Pinpoint the cell where the given text exists, returning its [x, y] midpoint coordinate. 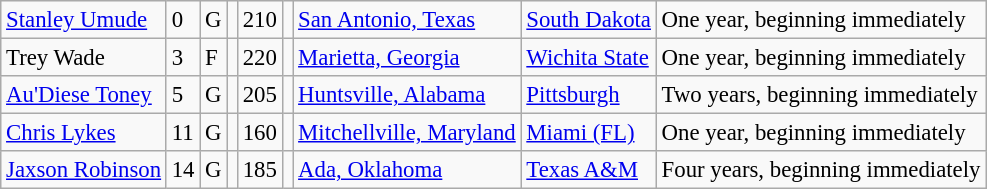
220 [260, 58]
San Antonio, Texas [407, 20]
Pittsburgh [588, 95]
Chris Lykes [84, 133]
14 [182, 170]
185 [260, 170]
Texas A&M [588, 170]
205 [260, 95]
3 [182, 58]
Au'Diese Toney [84, 95]
Wichita State [588, 58]
0 [182, 20]
Trey Wade [84, 58]
Mitchellville, Maryland [407, 133]
160 [260, 133]
F [214, 58]
11 [182, 133]
210 [260, 20]
Marietta, Georgia [407, 58]
Miami (FL) [588, 133]
Two years, beginning immediately [820, 95]
Ada, Oklahoma [407, 170]
Jaxson Robinson [84, 170]
5 [182, 95]
Huntsville, Alabama [407, 95]
South Dakota [588, 20]
Four years, beginning immediately [820, 170]
Stanley Umude [84, 20]
